From the cell containing the given text, extract its center point as (x, y) coordinate. 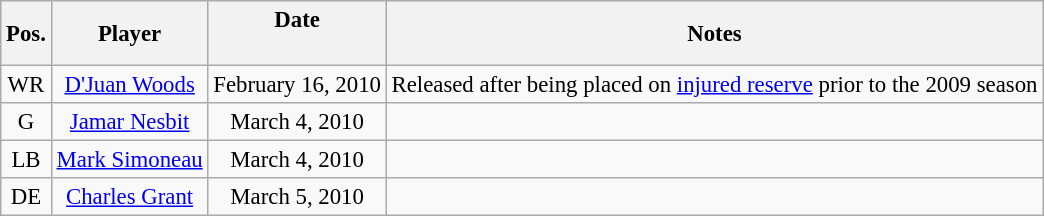
LB (26, 160)
G (26, 122)
Date (297, 34)
WR (26, 85)
February 16, 2010 (297, 85)
Jamar Nesbit (130, 122)
Pos. (26, 34)
Mark Simoneau (130, 160)
Released after being placed on injured reserve prior to the 2009 season (714, 85)
March 5, 2010 (297, 197)
D'Juan Woods (130, 85)
Notes (714, 34)
Charles Grant (130, 197)
DE (26, 197)
Player (130, 34)
